Output the [x, y] coordinate of the center of the cell containing the given text.  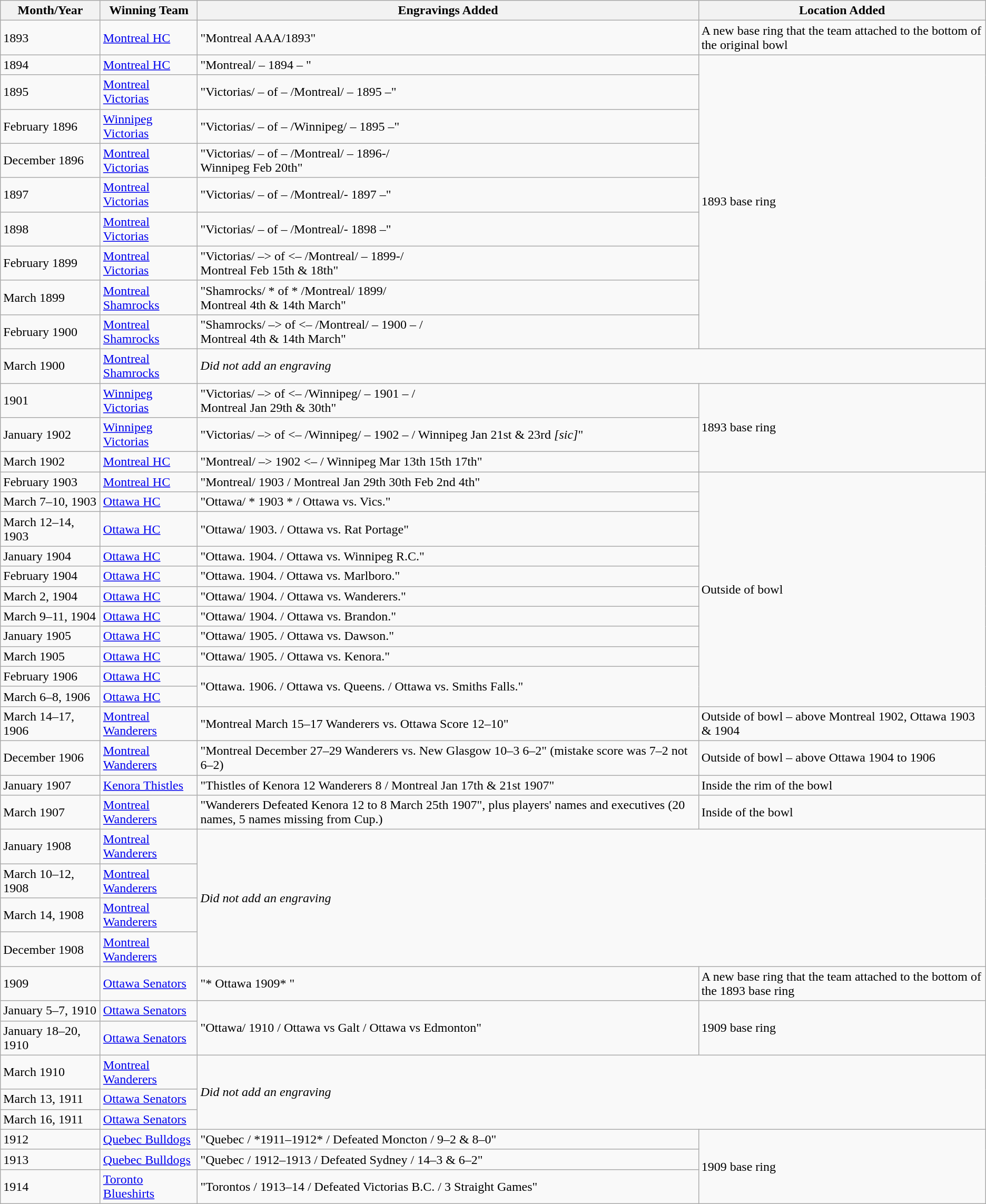
"Ottawa/ 1904. / Ottawa vs. Wanderers." [448, 596]
"Ottawa/ 1903. / Ottawa vs. Rat Portage" [448, 529]
"Wanderers Defeated Kenora 12 to 8 March 25th 1907", plus players' names and executives (20 names, 5 names missing from Cup.) [448, 812]
Outside of bowl [842, 589]
1894 [51, 65]
March 1900 [51, 366]
Inside the rim of the bowl [842, 785]
January 1904 [51, 556]
January 1908 [51, 847]
"Shamrocks/ * of * /Montreal/ 1899/Montreal 4th & 14th March" [448, 297]
Winning Team [149, 11]
"Victorias/ – of – /Montreal/ – 1895 –" [448, 92]
January 1907 [51, 785]
March 1905 [51, 656]
"Victorias/ – of – /Montreal/- 1898 –" [448, 229]
"Victorias/ – of – /Montreal/- 1897 –" [448, 195]
February 1896 [51, 126]
"Victorias/ –> of <– /Winnipeg/ – 1902 – / Winnipeg Jan 21st & 23rd [sic]" [448, 435]
February 1903 [51, 482]
March 1907 [51, 812]
"Montreal December 27–29 Wanderers vs. New Glasgow 10–3 6–2" (mistake score was 7–2 not 6–2) [448, 757]
December 1908 [51, 949]
March 6–8, 1906 [51, 696]
March 10–12, 1908 [51, 881]
"* Ottawa 1909* " [448, 984]
1914 [51, 1186]
February 1900 [51, 332]
"Victorias/ – of – /Montreal/ – 1896-/Winnipeg Feb 20th" [448, 160]
"Ottawa/ * 1903 * / Ottawa vs. Vics." [448, 502]
March 2, 1904 [51, 596]
March 1902 [51, 462]
March 14–17, 1906 [51, 724]
1912 [51, 1139]
"Montreal AAA/1893" [448, 38]
Outside of bowl – above Montreal 1902, Ottawa 1903 & 1904 [842, 724]
1893 [51, 38]
1901 [51, 400]
"Montreal/ –> 1902 <– / Winnipeg Mar 13th 15th 17th" [448, 462]
"Quebec / 1912–1913 / Defeated Sydney / 14–3 & 6–2" [448, 1159]
March 13, 1911 [51, 1099]
1897 [51, 195]
March 1899 [51, 297]
Location Added [842, 11]
"Victorias/ –> of <– /Montreal/ – 1899-/Montreal Feb 15th & 18th" [448, 263]
"Shamrocks/ –> of <– /Montreal/ – 1900 – /Montreal 4th & 14th March" [448, 332]
"Thistles of Kenora 12 Wanderers 8 / Montreal Jan 17th & 21st 1907" [448, 785]
December 1896 [51, 160]
January 5–7, 1910 [51, 1011]
March 12–14, 1903 [51, 529]
Month/Year [51, 11]
January 18–20, 1910 [51, 1038]
"Montreal/ 1903 / Montreal Jan 29th 30th Feb 2nd 4th" [448, 482]
March 16, 1911 [51, 1119]
1895 [51, 92]
"Ottawa/ 1905. / Ottawa vs. Dawson." [448, 636]
Engravings Added [448, 11]
"Montreal/ – 1894 – " [448, 65]
Inside of the bowl [842, 812]
"Ottawa. 1904. / Ottawa vs. Winnipeg R.C." [448, 556]
A new base ring that the team attached to the bottom of the original bowl [842, 38]
"Victorias/ – of – /Winnipeg/ – 1895 –" [448, 126]
January 1902 [51, 435]
"Montreal March 15–17 Wanderers vs. Ottawa Score 12–10" [448, 724]
"Ottawa. 1904. / Ottawa vs. Marlboro." [448, 576]
1909 [51, 984]
1913 [51, 1159]
March 9–11, 1904 [51, 616]
"Ottawa/ 1910 / Ottawa vs Galt / Ottawa vs Edmonton" [448, 1028]
A new base ring that the team attached to the bottom of the 1893 base ring [842, 984]
January 1905 [51, 636]
February 1906 [51, 676]
Kenora Thistles [149, 785]
Toronto Blueshirts [149, 1186]
"Torontos / 1913–14 / Defeated Victorias B.C. / 3 Straight Games" [448, 1186]
Outside of bowl – above Ottawa 1904 to 1906 [842, 757]
"Ottawa/ 1904. / Ottawa vs. Brandon." [448, 616]
March 7–10, 1903 [51, 502]
"Ottawa. 1906. / Ottawa vs. Queens. / Ottawa vs. Smiths Falls." [448, 686]
"Ottawa/ 1905. / Ottawa vs. Kenora." [448, 656]
March 14, 1908 [51, 915]
"Victorias/ –> of <– /Winnipeg/ – 1901 – /Montreal Jan 29th & 30th" [448, 400]
February 1904 [51, 576]
December 1906 [51, 757]
February 1899 [51, 263]
"Quebec / *1911–1912* / Defeated Moncton / 9–2 & 8–0" [448, 1139]
March 1910 [51, 1072]
1898 [51, 229]
